Search for the cell housing the specified text and yield its [x, y] center coordinate. 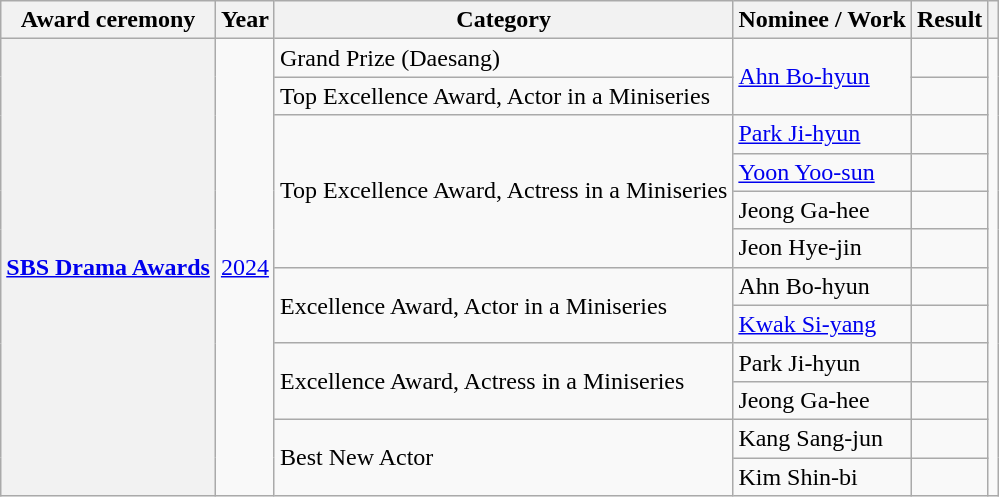
Yoon Yoo-sun [822, 172]
Award ceremony [108, 20]
Kwak Si-yang [822, 324]
Kim Shin-bi [822, 477]
Top Excellence Award, Actress in a Miniseries [503, 191]
SBS Drama Awards [108, 268]
Nominee / Work [822, 20]
2024 [244, 268]
Result [949, 20]
Top Excellence Award, Actor in a Miniseries [503, 96]
Best New Actor [503, 457]
Category [503, 20]
Excellence Award, Actress in a Miniseries [503, 381]
Kang Sang-jun [822, 438]
Grand Prize (Daesang) [503, 58]
Jeon Hye-jin [822, 248]
Year [244, 20]
Excellence Award, Actor in a Miniseries [503, 305]
